Extract the [X, Y] coordinate from the center of the cell holding the provided text.  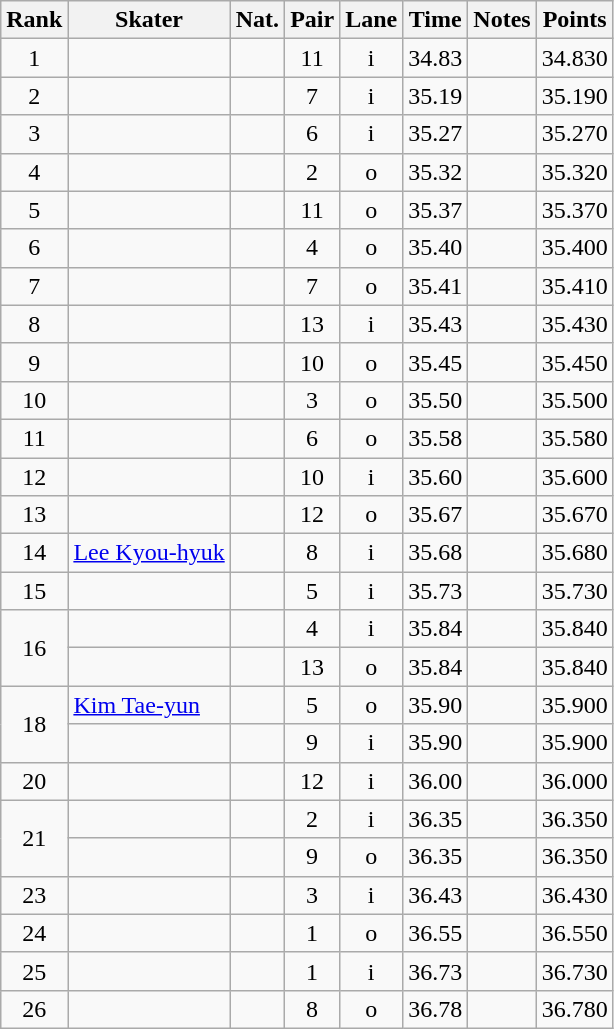
Time [436, 20]
Pair [312, 20]
Rank [34, 20]
35.370 [574, 210]
18 [34, 724]
35.43 [436, 324]
35.500 [574, 400]
35.41 [436, 286]
14 [34, 553]
35.600 [574, 477]
Points [574, 20]
35.320 [574, 172]
35.410 [574, 286]
36.73 [436, 971]
36.43 [436, 895]
35.670 [574, 515]
36.78 [436, 1009]
35.730 [574, 591]
21 [34, 838]
Notes [502, 20]
Kim Tae-yun [149, 705]
23 [34, 895]
Nat. [257, 20]
Lane [372, 20]
35.45 [436, 362]
35.580 [574, 438]
35.40 [436, 248]
35.190 [574, 96]
Lee Kyou-hyuk [149, 553]
35.450 [574, 362]
35.32 [436, 172]
34.830 [574, 58]
35.27 [436, 134]
15 [34, 591]
35.58 [436, 438]
26 [34, 1009]
35.430 [574, 324]
36.550 [574, 933]
35.73 [436, 591]
35.50 [436, 400]
36.780 [574, 1009]
36.000 [574, 781]
35.67 [436, 515]
34.83 [436, 58]
35.400 [574, 248]
35.60 [436, 477]
35.680 [574, 553]
36.00 [436, 781]
25 [34, 971]
36.55 [436, 933]
35.270 [574, 134]
36.430 [574, 895]
24 [34, 933]
35.68 [436, 553]
20 [34, 781]
35.37 [436, 210]
Skater [149, 20]
36.730 [574, 971]
35.19 [436, 96]
16 [34, 648]
